Return [x, y] of the center of cell containing provided text 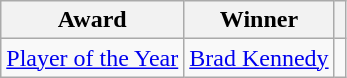
Award [92, 20]
Player of the Year [92, 58]
Winner [259, 20]
Brad Kennedy [259, 58]
